Provide the [x, y] coordinate of the cell's center where the given text is located.  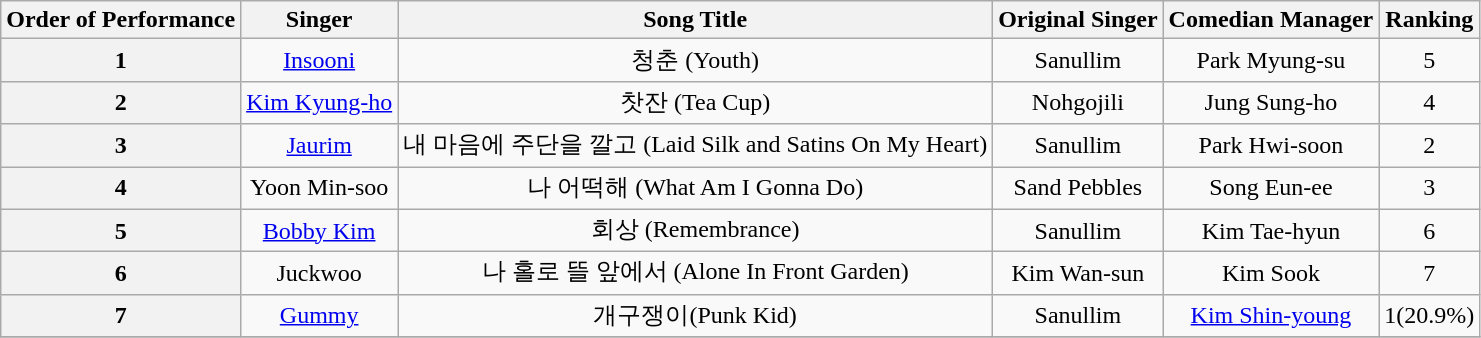
1 [121, 60]
찻잔 (Tea Cup) [696, 102]
Kim Tae-hyun [1271, 230]
Kim Sook [1271, 274]
Singer [320, 20]
Jung Sung-ho [1271, 102]
Song Title [696, 20]
1(20.9%) [1430, 316]
Juckwoo [320, 274]
Comedian Manager [1271, 20]
회상 (Remembrance) [696, 230]
Insooni [320, 60]
Song Eun-ee [1271, 188]
Kim Shin-young [1271, 316]
Park Myung-su [1271, 60]
Kim Wan-sun [1078, 274]
Yoon Min-soo [320, 188]
Kim Kyung-ho [320, 102]
내 마음에 주단을 깔고 (Laid Silk and Satins On My Heart) [696, 146]
Nohgojili [1078, 102]
Original Singer [1078, 20]
Ranking [1430, 20]
나 홀로 뜰 앞에서 (Alone In Front Garden) [696, 274]
나 어떡해 (What Am I Gonna Do) [696, 188]
Jaurim [320, 146]
Order of Performance [121, 20]
Park Hwi-soon [1271, 146]
Bobby Kim [320, 230]
개구쟁이(Punk Kid) [696, 316]
청춘 (Youth) [696, 60]
Sand Pebbles [1078, 188]
Gummy [320, 316]
